Detect which cell encompasses the target text, then output its [X, Y] center coordinate. 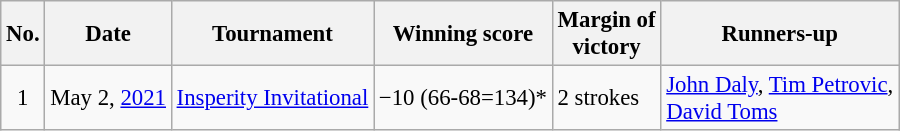
1 [23, 98]
2 strokes [606, 98]
Insperity Invitational [272, 98]
Runners-up [780, 34]
No. [23, 34]
Date [108, 34]
Margin ofvictory [606, 34]
−10 (66-68=134)* [464, 98]
Tournament [272, 34]
Winning score [464, 34]
May 2, 2021 [108, 98]
John Daly, Tim Petrovic, David Toms [780, 98]
